Extract the [x, y] coordinate from the center of the cell holding the provided text.  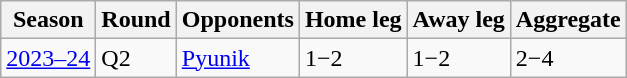
2023–24 [48, 58]
Home leg [353, 20]
Opponents [238, 20]
Round [136, 20]
Q2 [136, 58]
Pyunik [238, 58]
Aggregate [568, 20]
Season [48, 20]
2−4 [568, 58]
Away leg [458, 20]
